Provide the (X, Y) coordinate of the cell's center where the given text is located.  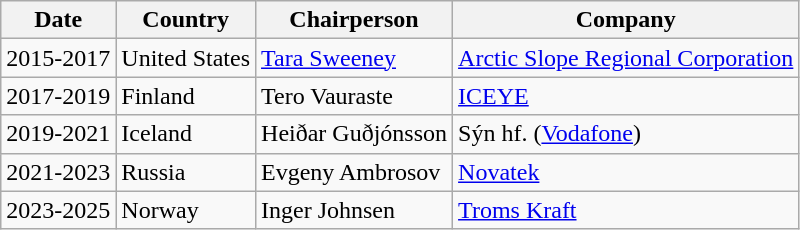
Iceland (186, 134)
Date (58, 20)
Country (186, 20)
United States (186, 58)
Evgeny Ambrosov (354, 172)
2023-2025 (58, 210)
Heiðar Guðjónsson (354, 134)
Arctic Slope Regional Corporation (626, 58)
Sýn hf. (Vodafone) (626, 134)
Finland (186, 96)
2017-2019 (58, 96)
Russia (186, 172)
2019-2021 (58, 134)
Novatek (626, 172)
Chairperson (354, 20)
ICEYE (626, 96)
Tero Vauraste (354, 96)
2021-2023 (58, 172)
Inger Johnsen (354, 210)
Tara Sweeney (354, 58)
Company (626, 20)
2015-2017 (58, 58)
Norway (186, 210)
Troms Kraft (626, 210)
